Search for the cell housing the specified text and yield its (x, y) center coordinate. 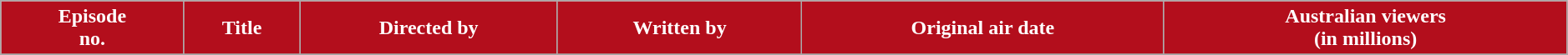
Australian viewers(in millions) (1365, 28)
Written by (679, 28)
Episodeno. (92, 28)
Title (242, 28)
Directed by (429, 28)
Original air date (982, 28)
